Search for the cell housing the specified text and yield its [X, Y] center coordinate. 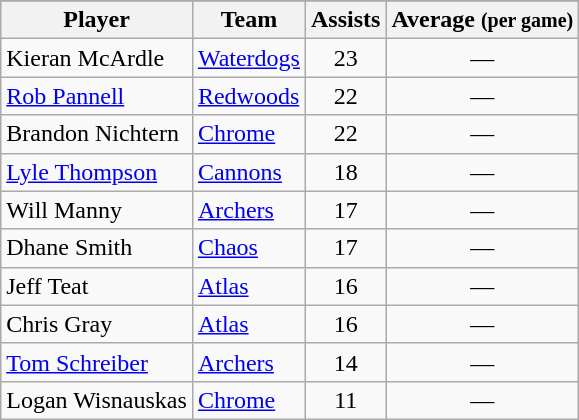
Kieran McArdle [97, 58]
Chaos [248, 248]
Team [248, 20]
18 [345, 172]
Jeff Teat [97, 286]
Waterdogs [248, 58]
Brandon Nichtern [97, 134]
Chris Gray [97, 324]
Cannons [248, 172]
Assists [345, 20]
Redwoods [248, 96]
Tom Schreiber [97, 362]
Player [97, 20]
14 [345, 362]
Rob Pannell [97, 96]
Dhane Smith [97, 248]
11 [345, 400]
Lyle Thompson [97, 172]
Will Manny [97, 210]
Average (per game) [482, 20]
23 [345, 58]
Logan Wisnauskas [97, 400]
